From the cell containing the given text, extract its center point as [x, y] coordinate. 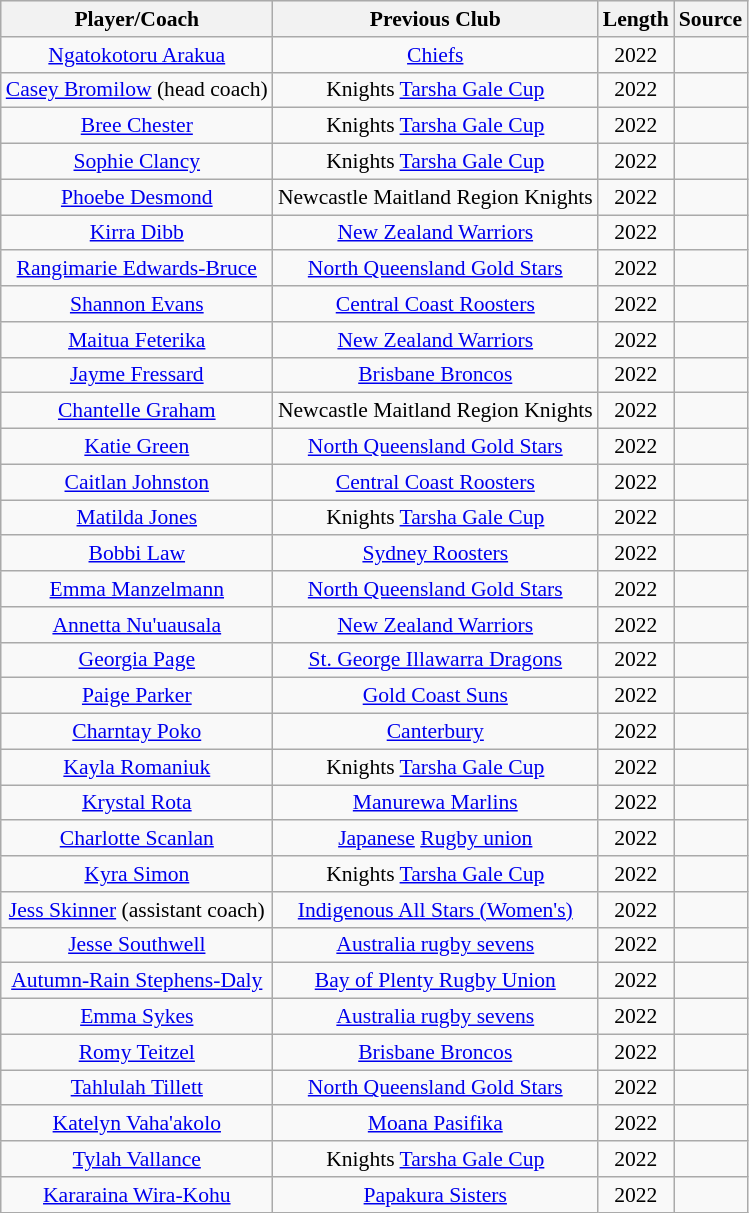
Autumn-Rain Stephens-Daly [137, 981]
Papakura Sisters [436, 1195]
Annetta Nu'uausala [137, 625]
Source [710, 19]
Romy Teitzel [137, 1052]
Jayme Fressard [137, 375]
Shannon Evans [137, 304]
Previous Club [436, 19]
Bree Chester [137, 126]
Kayla Romaniuk [137, 767]
Caitlan Johnston [137, 482]
Kyra Simon [137, 874]
Gold Coast Suns [436, 696]
Katelyn Vaha'akolo [137, 1124]
Ngatokotoru Arakua [137, 55]
St. George Illawarra Dragons [436, 660]
Matilda Jones [137, 518]
Canterbury [436, 732]
Tahlulah Tillett [137, 1088]
Player/Coach [137, 19]
Maitua Feterika [137, 340]
Moana Pasifika [436, 1124]
Jesse Southwell [137, 945]
Indigenous All Stars (Women's) [436, 910]
Emma Sykes [137, 1017]
Charlotte Scanlan [137, 839]
Kirra Dibb [137, 233]
Japanese Rugby union [436, 839]
Emma Manzelmann [137, 589]
Bay of Plenty Rugby Union [436, 981]
Manurewa Marlins [436, 803]
Chiefs [436, 55]
Georgia Page [137, 660]
Katie Green [137, 447]
Rangimarie Edwards-Bruce [137, 269]
Casey Bromilow (head coach) [137, 90]
Phoebe Desmond [137, 197]
Jess Skinner (assistant coach) [137, 910]
Krystal Rota [137, 803]
Kararaina Wira-Kohu [137, 1195]
Length [636, 19]
Bobbi Law [137, 554]
Paige Parker [137, 696]
Charntay Poko [137, 732]
Chantelle Graham [137, 411]
Sydney Roosters [436, 554]
Tylah Vallance [137, 1159]
Sophie Clancy [137, 162]
